Determine the (x, y) coordinate at the center of the cell enclosing the given text.  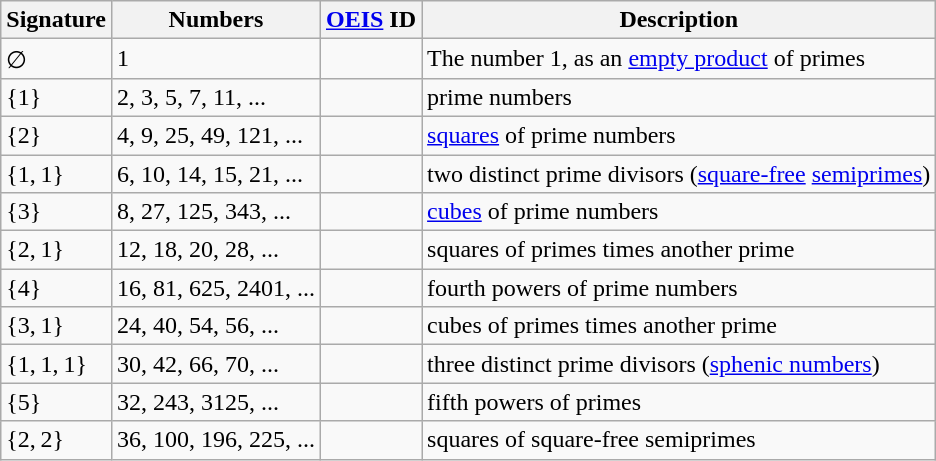
fourth powers of prime numbers (679, 288)
4, 9, 25, 49, 121, ... (216, 135)
8, 27, 125, 343, ... (216, 212)
squares of primes times another prime (679, 250)
{5} (56, 402)
{2, 2} (56, 440)
cubes of prime numbers (679, 212)
prime numbers (679, 97)
squares of prime numbers (679, 135)
24, 40, 54, 56, ... (216, 326)
The number 1, as an empty product of primes (679, 59)
2, 3, 5, 7, 11, ... (216, 97)
36, 100, 196, 225, ... (216, 440)
{4} (56, 288)
Signature (56, 20)
∅ (56, 59)
Description (679, 20)
OEIS ID (370, 20)
squares of square-free semiprimes (679, 440)
{2, 1} (56, 250)
{2} (56, 135)
16, 81, 625, 2401, ... (216, 288)
1 (216, 59)
Numbers (216, 20)
{3, 1} (56, 326)
12, 18, 20, 28, ... (216, 250)
30, 42, 66, 70, ... (216, 364)
two distinct prime divisors (square-free semiprimes) (679, 173)
{3} (56, 212)
{1, 1} (56, 173)
cubes of primes times another prime (679, 326)
{1} (56, 97)
6, 10, 14, 15, 21, ... (216, 173)
three distinct prime divisors (sphenic numbers) (679, 364)
32, 243, 3125, ... (216, 402)
{1, 1, 1} (56, 364)
fifth powers of primes (679, 402)
